Identify which cell holds the provided text, then report its (X, Y) central coordinate. 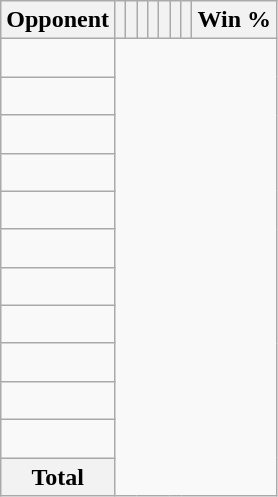
Win % (234, 20)
Total (58, 477)
Opponent (58, 20)
